Return the (X, Y) coordinate for the center point of the cell that contains the specified text.  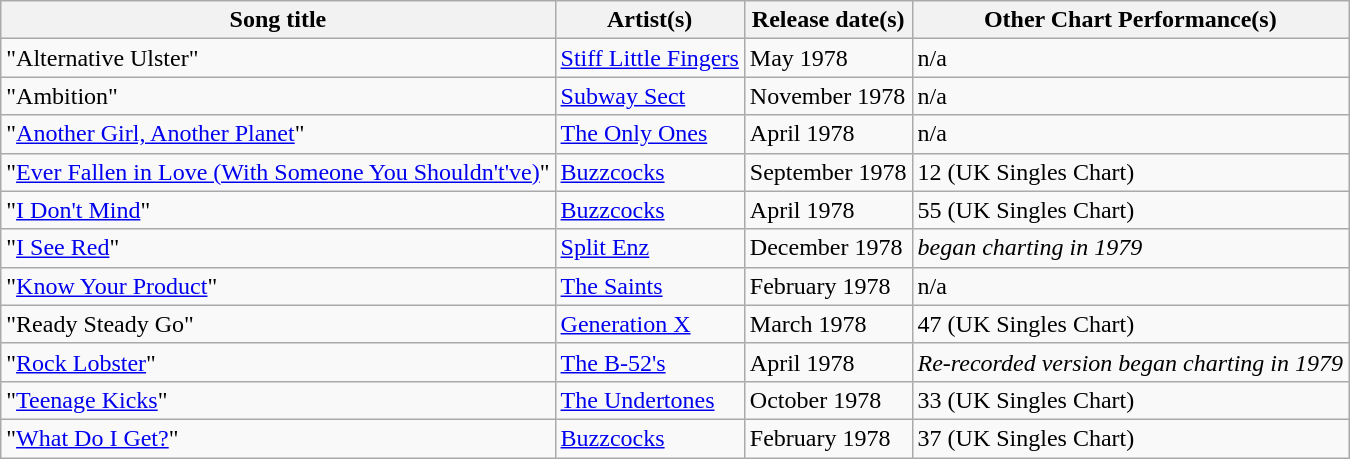
Release date(s) (828, 20)
"Know Your Product" (278, 286)
The Undertones (650, 400)
The Only Ones (650, 134)
"I See Red" (278, 248)
Song title (278, 20)
"Alternative Ulster" (278, 58)
"Rock Lobster" (278, 362)
The Saints (650, 286)
Re-recorded version began charting in 1979 (1130, 362)
47 (UK Singles Chart) (1130, 324)
"I Don't Mind" (278, 210)
began charting in 1979 (1130, 248)
November 1978 (828, 96)
Artist(s) (650, 20)
December 1978 (828, 248)
September 1978 (828, 172)
March 1978 (828, 324)
October 1978 (828, 400)
"Another Girl, Another Planet" (278, 134)
"Ever Fallen in Love (With Someone You Shouldn't've)" (278, 172)
33 (UK Singles Chart) (1130, 400)
May 1978 (828, 58)
The B-52's (650, 362)
12 (UK Singles Chart) (1130, 172)
"Teenage Kicks" (278, 400)
37 (UK Singles Chart) (1130, 438)
Other Chart Performance(s) (1130, 20)
"Ready Steady Go" (278, 324)
Stiff Little Fingers (650, 58)
"Ambition" (278, 96)
55 (UK Singles Chart) (1130, 210)
Generation X (650, 324)
"What Do I Get?" (278, 438)
Split Enz (650, 248)
Subway Sect (650, 96)
